Pinpoint the cell where the given text exists, returning its [X, Y] midpoint coordinate. 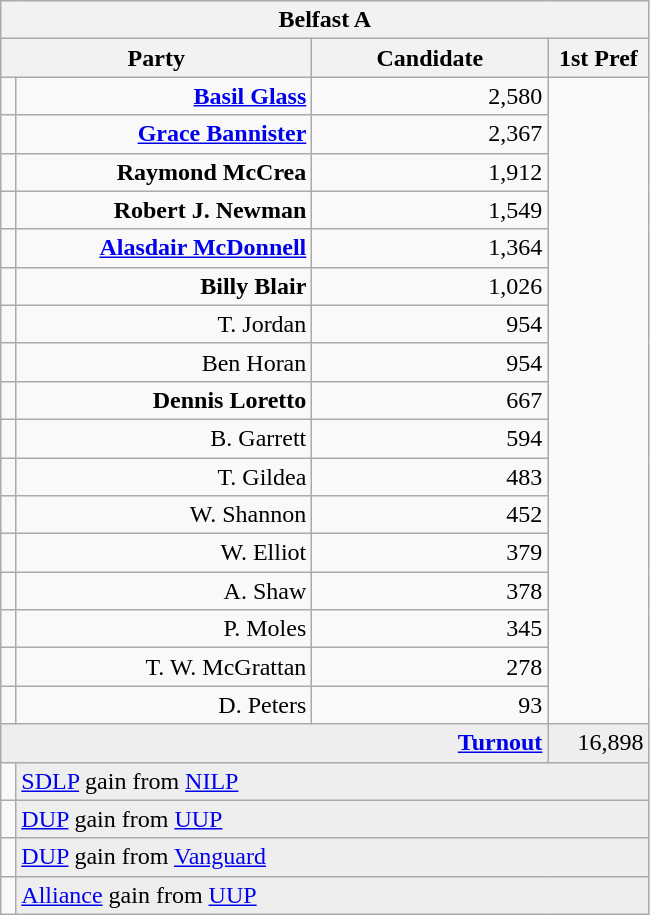
B. Garrett [164, 438]
1,364 [430, 248]
W. Shannon [164, 515]
1,026 [430, 286]
D. Peters [164, 705]
278 [430, 667]
T. Jordan [164, 324]
Candidate [430, 58]
Billy Blair [164, 286]
379 [430, 553]
Dennis Loretto [164, 400]
Grace Bannister [164, 134]
T. Gildea [164, 477]
2,580 [430, 96]
Robert J. Newman [164, 210]
378 [430, 591]
1st Pref [598, 58]
2,367 [430, 134]
Basil Glass [164, 96]
345 [430, 629]
W. Elliot [164, 553]
A. Shaw [164, 591]
1,912 [430, 172]
Alasdair McDonnell [164, 248]
16,898 [598, 743]
483 [430, 477]
SDLP gain from NILP [332, 781]
1,549 [430, 210]
452 [430, 515]
Raymond McCrea [164, 172]
Turnout [274, 743]
Party [156, 58]
93 [430, 705]
667 [430, 400]
T. W. McGrattan [164, 667]
Alliance gain from UUP [332, 895]
594 [430, 438]
DUP gain from Vanguard [332, 857]
Ben Horan [164, 362]
P. Moles [164, 629]
DUP gain from UUP [332, 819]
Belfast A [325, 20]
